For the text-containing cell, return its midpoint in [x, y] coordinate format. 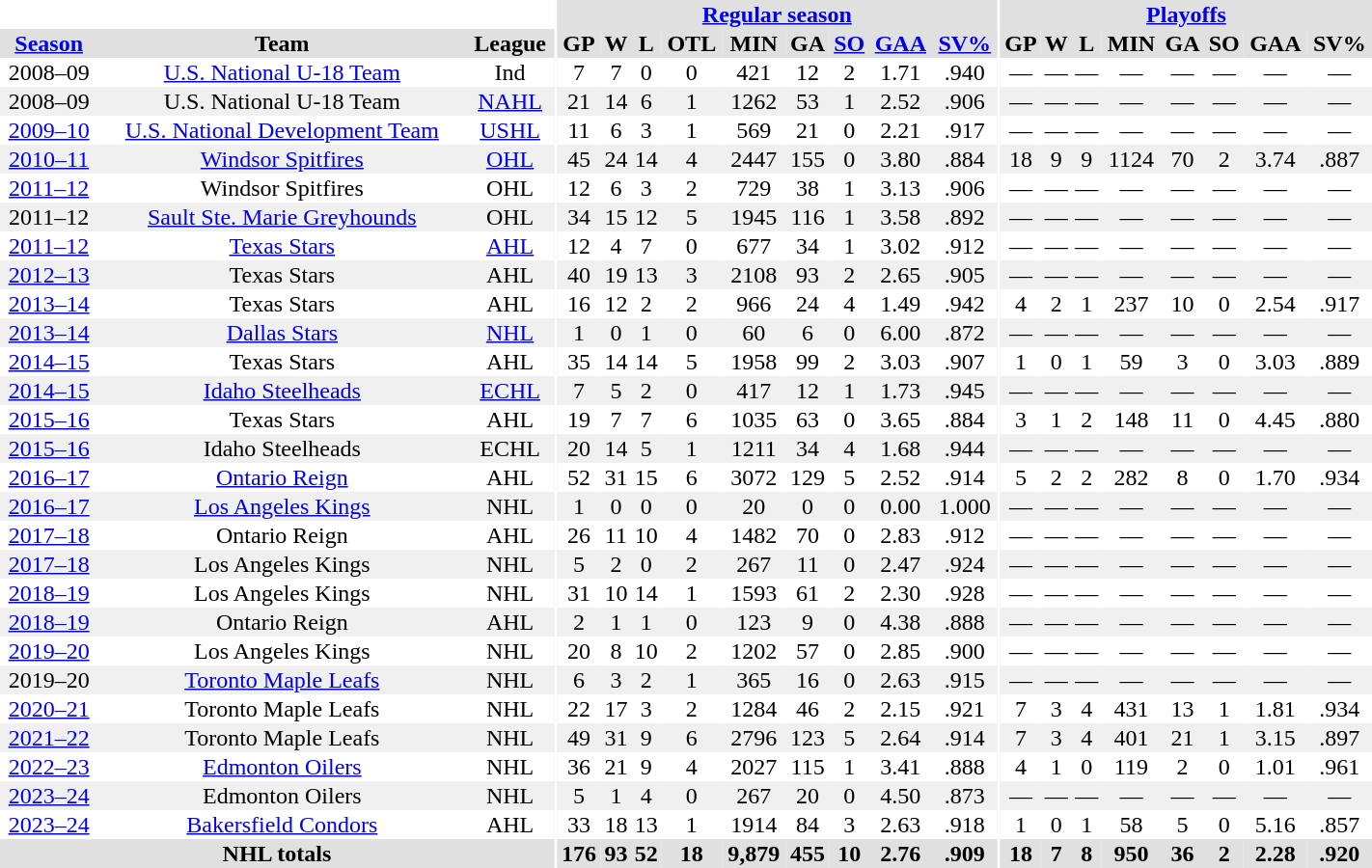
116 [807, 217]
421 [754, 72]
569 [754, 130]
45 [579, 159]
3.41 [901, 767]
2021–22 [48, 738]
.900 [965, 651]
3072 [754, 477]
1202 [754, 651]
1262 [754, 101]
NAHL [509, 101]
.880 [1339, 420]
33 [579, 825]
155 [807, 159]
60 [754, 333]
League [509, 43]
3.02 [901, 246]
61 [807, 593]
2796 [754, 738]
1958 [754, 362]
.892 [965, 217]
1.71 [901, 72]
1945 [754, 217]
2010–11 [48, 159]
.873 [965, 796]
.905 [965, 275]
.928 [965, 593]
Dallas Stars [282, 333]
.920 [1339, 854]
.924 [965, 564]
USHL [509, 130]
2009–10 [48, 130]
148 [1131, 420]
Playoffs [1187, 14]
2.30 [901, 593]
1.000 [965, 506]
1.68 [901, 448]
729 [754, 188]
1593 [754, 593]
OTL [693, 43]
2.54 [1276, 304]
.944 [965, 448]
1035 [754, 420]
1284 [754, 709]
58 [1131, 825]
2.64 [901, 738]
3.74 [1276, 159]
U.S. National Development Team [282, 130]
1914 [754, 825]
401 [1131, 738]
1.49 [901, 304]
950 [1131, 854]
2012–13 [48, 275]
282 [1131, 477]
455 [807, 854]
49 [579, 738]
Regular season [777, 14]
.961 [1339, 767]
17 [616, 709]
NHL totals [277, 854]
84 [807, 825]
176 [579, 854]
115 [807, 767]
9,879 [754, 854]
2.21 [901, 130]
431 [1131, 709]
3.80 [901, 159]
4.50 [901, 796]
.915 [965, 680]
.889 [1339, 362]
1.70 [1276, 477]
.897 [1339, 738]
.872 [965, 333]
57 [807, 651]
38 [807, 188]
2.83 [901, 535]
99 [807, 362]
1.73 [901, 391]
2020–21 [48, 709]
.887 [1339, 159]
4.45 [1276, 420]
365 [754, 680]
1211 [754, 448]
Team [282, 43]
2.76 [901, 854]
2447 [754, 159]
119 [1131, 767]
2.65 [901, 275]
1482 [754, 535]
3.58 [901, 217]
.907 [965, 362]
417 [754, 391]
22 [579, 709]
237 [1131, 304]
2.85 [901, 651]
26 [579, 535]
46 [807, 709]
40 [579, 275]
Ind [509, 72]
Bakersfield Condors [282, 825]
63 [807, 420]
6.00 [901, 333]
1124 [1131, 159]
.940 [965, 72]
4.38 [901, 622]
.945 [965, 391]
.909 [965, 854]
Season [48, 43]
53 [807, 101]
.918 [965, 825]
2022–23 [48, 767]
0.00 [901, 506]
3.65 [901, 420]
1.81 [1276, 709]
129 [807, 477]
Sault Ste. Marie Greyhounds [282, 217]
2.28 [1276, 854]
3.13 [901, 188]
3.15 [1276, 738]
35 [579, 362]
2027 [754, 767]
2.15 [901, 709]
1.01 [1276, 767]
966 [754, 304]
59 [1131, 362]
.857 [1339, 825]
2.47 [901, 564]
677 [754, 246]
2108 [754, 275]
.921 [965, 709]
.942 [965, 304]
5.16 [1276, 825]
